Capture the cell that displays the provided text and extract its [x, y] central coordinate. 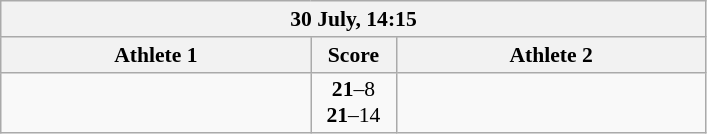
21–821–14 [354, 102]
Score [354, 55]
Athlete 2 [551, 55]
30 July, 14:15 [354, 19]
Athlete 1 [156, 55]
